Output the [X, Y] coordinate of the center of the cell containing the given text.  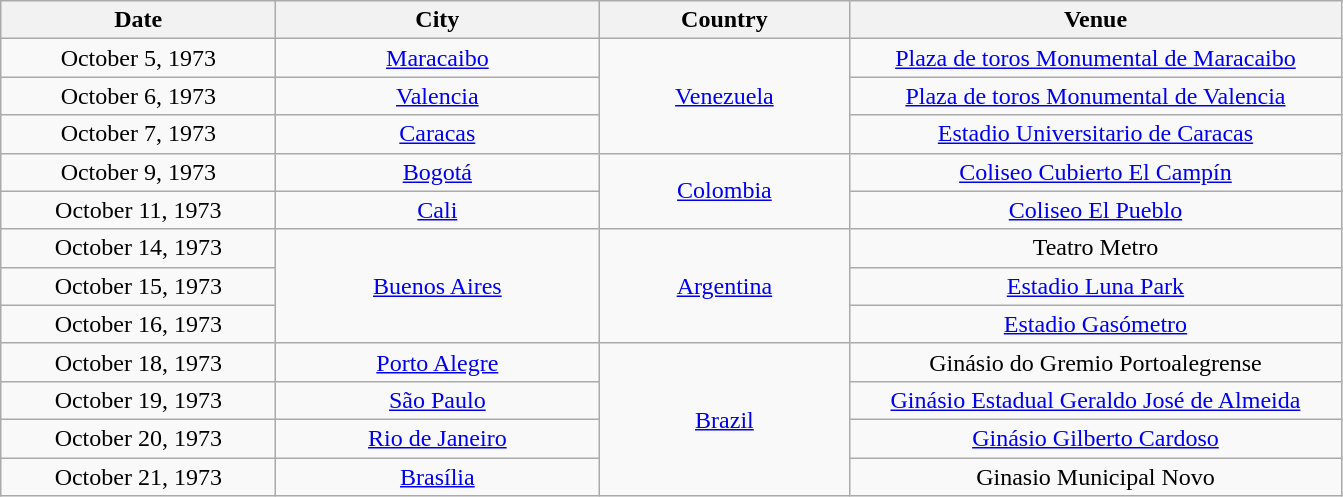
Bogotá [438, 172]
Estadio Universitario de Caracas [1096, 134]
Ginasio Municipal Novo [1096, 477]
Valencia [438, 96]
Colombia [724, 191]
October 9, 1973 [138, 172]
October 6, 1973 [138, 96]
October 11, 1973 [138, 210]
October 19, 1973 [138, 400]
Ginásio Estadual Geraldo José de Almeida [1096, 400]
Cali [438, 210]
Teatro Metro [1096, 248]
Brazil [724, 419]
October 7, 1973 [138, 134]
October 5, 1973 [138, 58]
October 20, 1973 [138, 438]
October 16, 1973 [138, 324]
Estadio Gasómetro [1096, 324]
Date [138, 20]
Country [724, 20]
Maracaibo [438, 58]
Argentina [724, 286]
Venue [1096, 20]
Coliseo El Pueblo [1096, 210]
Buenos Aires [438, 286]
Porto Alegre [438, 362]
Estadio Luna Park [1096, 286]
Plaza de toros Monumental de Valencia [1096, 96]
October 14, 1973 [138, 248]
Brasília [438, 477]
Rio de Janeiro [438, 438]
Coliseo Cubierto El Campín [1096, 172]
Ginásio Gilberto Cardoso [1096, 438]
October 21, 1973 [138, 477]
Plaza de toros Monumental de Maracaibo [1096, 58]
City [438, 20]
October 18, 1973 [138, 362]
São Paulo [438, 400]
Venezuela [724, 96]
October 15, 1973 [138, 286]
Caracas [438, 134]
Ginásio do Gremio Portoalegrense [1096, 362]
